For the text-containing cell, return its midpoint in (x, y) coordinate format. 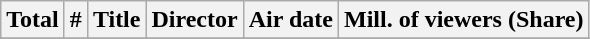
Total (33, 20)
Mill. of viewers (Share) (464, 20)
Director (194, 20)
Title (116, 20)
Air date (290, 20)
# (76, 20)
